Detect which cell encompasses the target text, then output its [x, y] center coordinate. 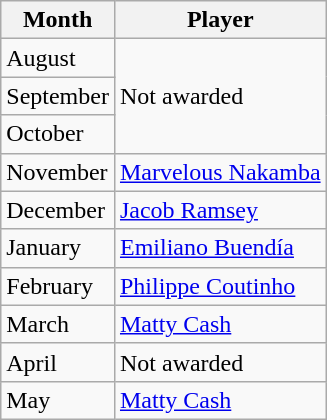
March [58, 324]
Marvelous Nakamba [220, 172]
May [58, 400]
April [58, 362]
August [58, 58]
December [58, 210]
Jacob Ramsey [220, 210]
October [58, 134]
November [58, 172]
Month [58, 20]
Philippe Coutinho [220, 286]
January [58, 248]
Emiliano Buendía [220, 248]
February [58, 286]
Player [220, 20]
September [58, 96]
